Locate the cell with the specified text and output its [x, y] center coordinate. 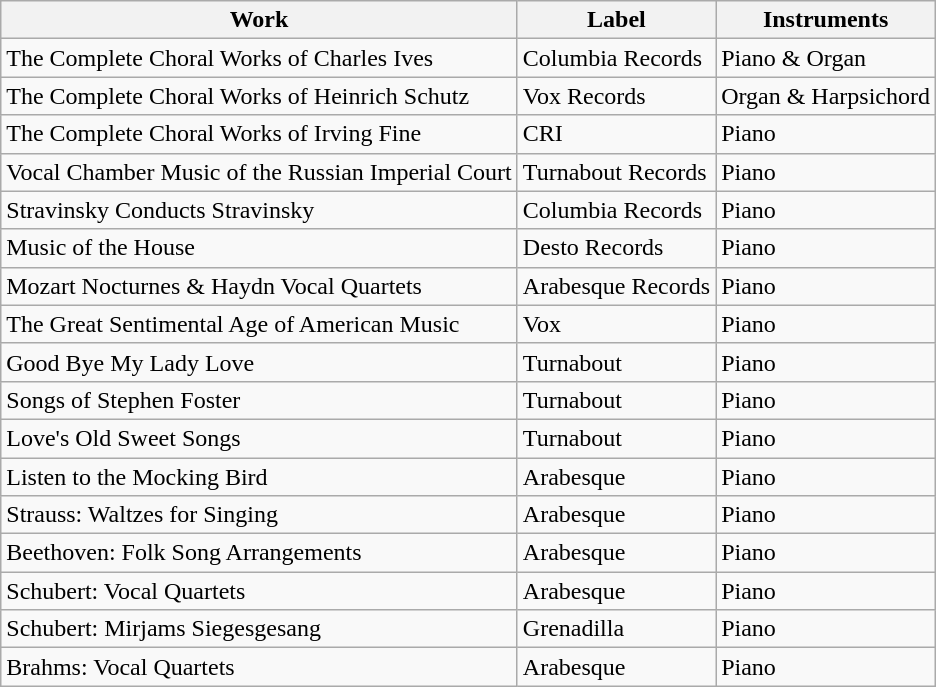
The Complete Choral Works of Charles Ives [260, 58]
Schubert: Mirjams Siegesgesang [260, 629]
Piano & Organ [826, 58]
Arabesque Records [616, 286]
CRI [616, 134]
The Complete Choral Works of Heinrich Schutz [260, 96]
Vox Records [616, 96]
Instruments [826, 20]
Schubert: Vocal Quartets [260, 591]
Grenadilla [616, 629]
Songs of Stephen Foster [260, 400]
Mozart Nocturnes & Haydn Vocal Quartets [260, 286]
Work [260, 20]
Vocal Chamber Music of the Russian Imperial Court [260, 172]
Label [616, 20]
Stravinsky Conducts Stravinsky [260, 210]
Listen to the Mocking Bird [260, 477]
Good Bye My Lady Love [260, 362]
Beethoven: Folk Song Arrangements [260, 553]
The Complete Choral Works of Irving Fine [260, 134]
Turnabout Records [616, 172]
Desto Records [616, 248]
Brahms: Vocal Quartets [260, 667]
The Great Sentimental Age of American Music [260, 324]
Vox [616, 324]
Love's Old Sweet Songs [260, 438]
Strauss: Waltzes for Singing [260, 515]
Organ & Harpsichord [826, 96]
Music of the House [260, 248]
